Pinpoint the cell where the given text exists, returning its (x, y) midpoint coordinate. 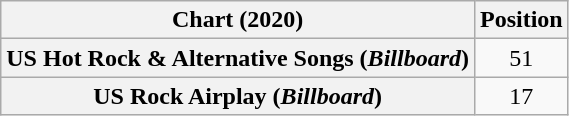
17 (521, 96)
US Rock Airplay (Billboard) (238, 96)
Chart (2020) (238, 20)
US Hot Rock & Alternative Songs (Billboard) (238, 58)
51 (521, 58)
Position (521, 20)
